Identify which cell holds the provided text, then report its (X, Y) central coordinate. 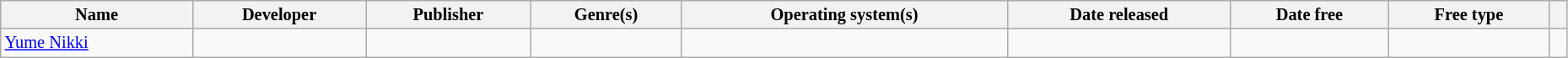
Free type (1469, 14)
Operating system(s) (845, 14)
Date released (1118, 14)
Yume Nikki (97, 43)
Genre(s) (606, 14)
Date free (1309, 14)
Name (97, 14)
Publisher (449, 14)
Developer (278, 14)
